Return the [x, y] coordinate for the center point of the cell that contains the specified text.  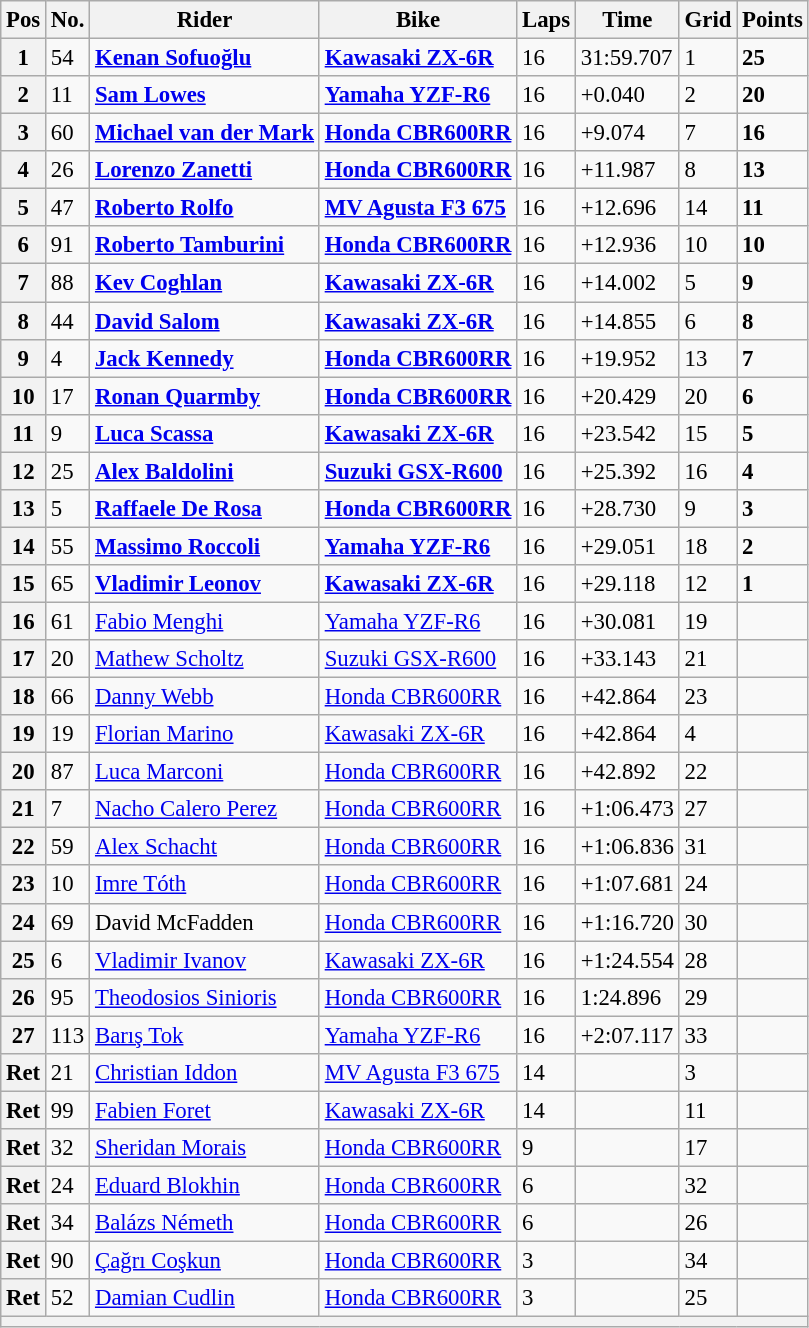
Rider [205, 20]
+12.696 [627, 208]
+2:07.117 [627, 1035]
30 [708, 922]
Time [627, 20]
Kev Coghlan [205, 283]
Danny Webb [205, 697]
+29.051 [627, 546]
+14.855 [627, 321]
95 [68, 997]
+33.143 [627, 659]
Grid [708, 20]
Raffaele De Rosa [205, 509]
91 [68, 245]
31:59.707 [627, 58]
Bike [418, 20]
Lorenzo Zanetti [205, 170]
+9.074 [627, 133]
+30.081 [627, 621]
33 [708, 1035]
+1:07.681 [627, 885]
Imre Tóth [205, 885]
+29.118 [627, 584]
59 [68, 847]
+11.987 [627, 170]
Michael van der Mark [205, 133]
Mathew Scholtz [205, 659]
Roberto Rolfo [205, 208]
66 [68, 697]
69 [68, 922]
Luca Scassa [205, 433]
52 [68, 1298]
Christian Iddon [205, 1073]
31 [708, 847]
Roberto Tamburini [205, 245]
99 [68, 1110]
60 [68, 133]
55 [68, 546]
Vladimir Leonov [205, 584]
David McFadden [205, 922]
+0.040 [627, 95]
Nacho Calero Perez [205, 809]
+1:06.836 [627, 847]
29 [708, 997]
Çağrı Coşkun [205, 1261]
Fabio Menghi [205, 621]
+28.730 [627, 509]
Massimo Roccoli [205, 546]
90 [68, 1261]
47 [68, 208]
Luca Marconi [205, 772]
Barış Tok [205, 1035]
+1:06.473 [627, 809]
Pos [24, 20]
Sheridan Morais [205, 1148]
Florian Marino [205, 734]
+1:16.720 [627, 922]
+12.936 [627, 245]
+25.392 [627, 471]
No. [68, 20]
Kenan Sofuoğlu [205, 58]
Sam Lowes [205, 95]
+23.542 [627, 433]
Laps [546, 20]
Theodosios Sinioris [205, 997]
65 [68, 584]
Jack Kennedy [205, 358]
Balázs Németh [205, 1223]
David Salom [205, 321]
88 [68, 283]
+42.892 [627, 772]
+19.952 [627, 358]
Points [772, 20]
Eduard Blokhin [205, 1185]
+1:24.554 [627, 960]
+20.429 [627, 396]
Ronan Quarmby [205, 396]
Damian Cudlin [205, 1298]
87 [68, 772]
Vladimir Ivanov [205, 960]
61 [68, 621]
1:24.896 [627, 997]
Alex Baldolini [205, 471]
+14.002 [627, 283]
54 [68, 58]
113 [68, 1035]
Alex Schacht [205, 847]
44 [68, 321]
28 [708, 960]
Fabien Foret [205, 1110]
